Find where the given text appears and provide that cell's center as (x, y) coordinate. 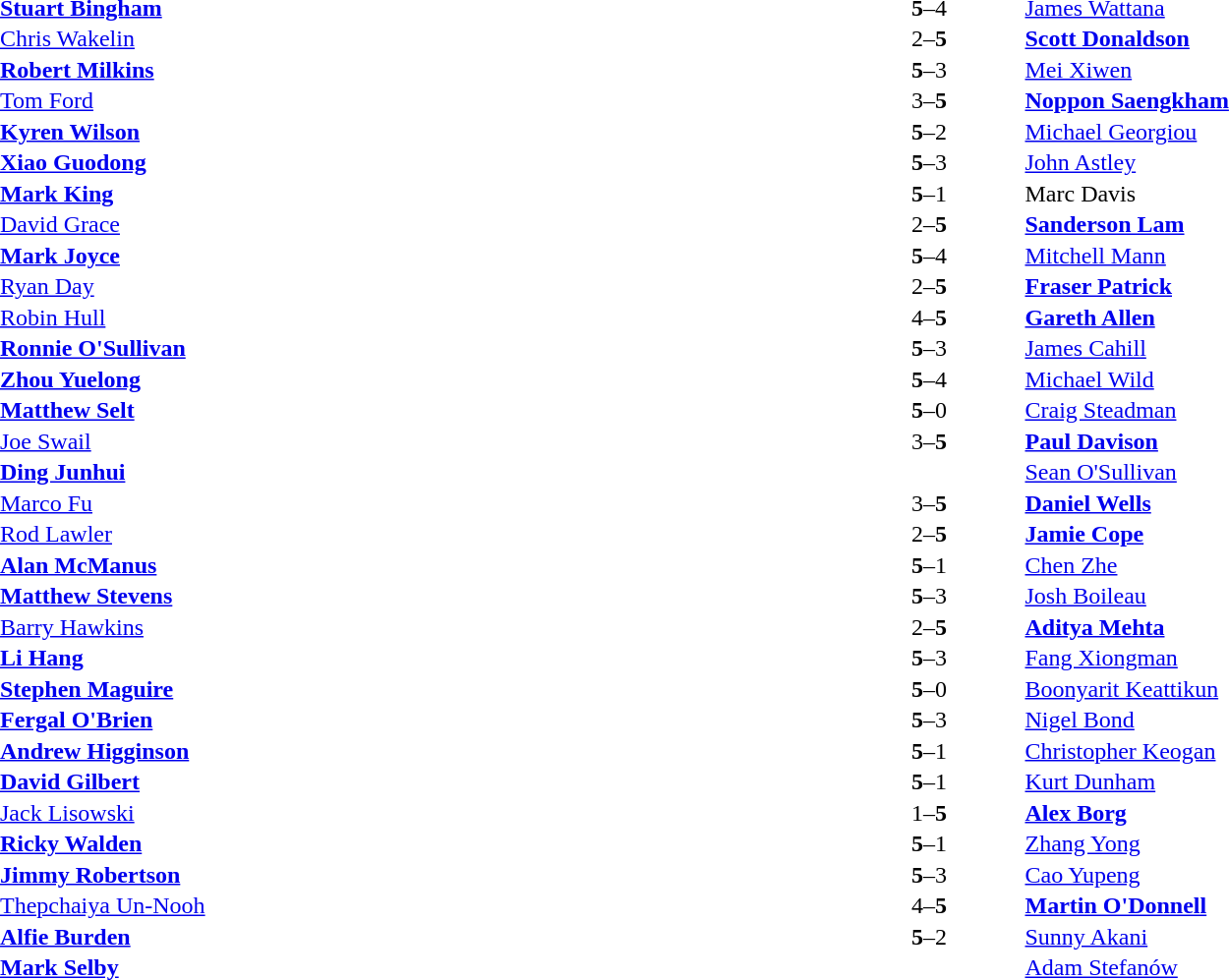
1–5 (928, 813)
